Detect which cell encompasses the target text, then output its (X, Y) center coordinate. 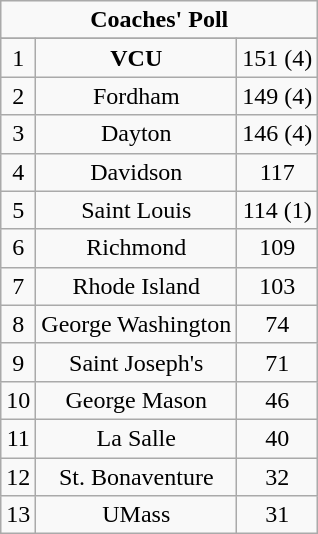
9 (18, 362)
Saint Joseph's (136, 362)
Davidson (136, 172)
71 (278, 362)
1 (18, 58)
10 (18, 400)
7 (18, 286)
32 (278, 477)
2 (18, 96)
8 (18, 324)
4 (18, 172)
Rhode Island (136, 286)
109 (278, 248)
Richmond (136, 248)
114 (1) (278, 210)
Fordham (136, 96)
George Washington (136, 324)
146 (4) (278, 134)
La Salle (136, 438)
3 (18, 134)
31 (278, 515)
12 (18, 477)
149 (4) (278, 96)
Saint Louis (136, 210)
Coaches' Poll (160, 20)
11 (18, 438)
6 (18, 248)
117 (278, 172)
151 (4) (278, 58)
74 (278, 324)
George Mason (136, 400)
VCU (136, 58)
Dayton (136, 134)
46 (278, 400)
103 (278, 286)
13 (18, 515)
UMass (136, 515)
40 (278, 438)
5 (18, 210)
St. Bonaventure (136, 477)
